Return the (x, y) coordinate for the center point of the cell that contains the specified text.  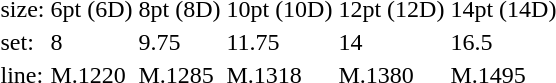
9.75 (180, 42)
14 (392, 42)
8 (92, 42)
11.75 (280, 42)
